Find where the given text appears and provide that cell's center as (X, Y) coordinate. 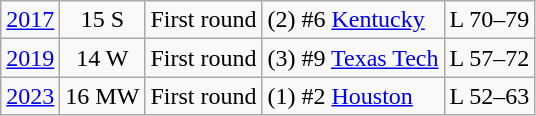
2017 (30, 20)
(2) #6 Kentucky (353, 20)
L 70–79 (490, 20)
15 S (102, 20)
14 W (102, 58)
(3) #9 Texas Tech (353, 58)
L 52–63 (490, 96)
2023 (30, 96)
16 MW (102, 96)
L 57–72 (490, 58)
(1) #2 Houston (353, 96)
2019 (30, 58)
